Scan for the cell matching the given text and deliver its [X, Y] coordinate at center. 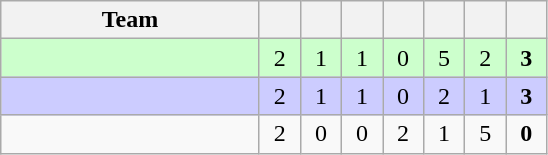
Team [130, 20]
